Capture the cell that displays the provided text and extract its (X, Y) central coordinate. 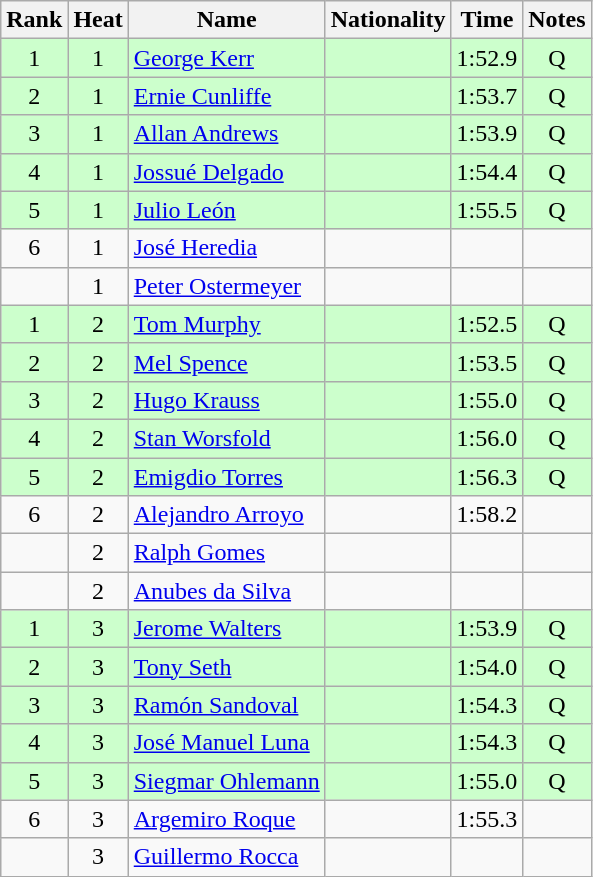
Mel Spence (226, 362)
Ramón Sandoval (226, 705)
José Heredia (226, 248)
Heat (98, 20)
1:53.7 (487, 96)
Jossué Delgado (226, 172)
1:54.0 (487, 667)
1:56.0 (487, 438)
Guillermo Rocca (226, 857)
Emigdio Torres (226, 477)
Nationality (388, 20)
Julio León (226, 210)
José Manuel Luna (226, 743)
1:55.3 (487, 819)
Name (226, 20)
Jerome Walters (226, 629)
Stan Worsfold (226, 438)
1:54.4 (487, 172)
1:58.2 (487, 515)
Argemiro Roque (226, 819)
Alejandro Arroyo (226, 515)
Anubes da Silva (226, 591)
Notes (557, 20)
1:55.5 (487, 210)
Ernie Cunliffe (226, 96)
1:53.5 (487, 362)
Peter Ostermeyer (226, 286)
Hugo Krauss (226, 400)
1:52.5 (487, 324)
Rank (34, 20)
1:56.3 (487, 477)
Tom Murphy (226, 324)
George Kerr (226, 58)
Allan Andrews (226, 134)
Tony Seth (226, 667)
1:52.9 (487, 58)
Time (487, 20)
Ralph Gomes (226, 553)
Siegmar Ohlemann (226, 781)
